Pinpoint the cell where the given text exists, returning its [x, y] midpoint coordinate. 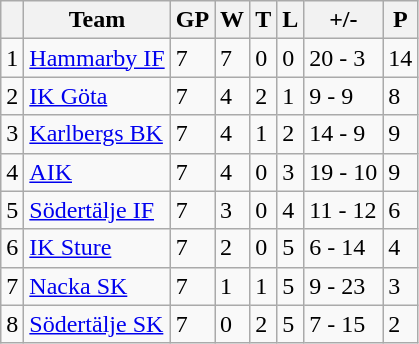
14 - 9 [344, 134]
P [400, 20]
9 - 23 [344, 286]
W [232, 20]
GP [192, 20]
7 - 15 [344, 324]
L [290, 20]
+/- [344, 20]
19 - 10 [344, 172]
20 - 3 [344, 58]
AIK [97, 172]
6 - 14 [344, 248]
14 [400, 58]
T [264, 20]
9 - 9 [344, 96]
Hammarby IF [97, 58]
IK Sture [97, 248]
Södertälje SK [97, 324]
Team [97, 20]
IK Göta [97, 96]
Nacka SK [97, 286]
Södertälje IF [97, 210]
Karlbergs BK [97, 134]
11 - 12 [344, 210]
